Find where the given text appears and provide that cell's center as (X, Y) coordinate. 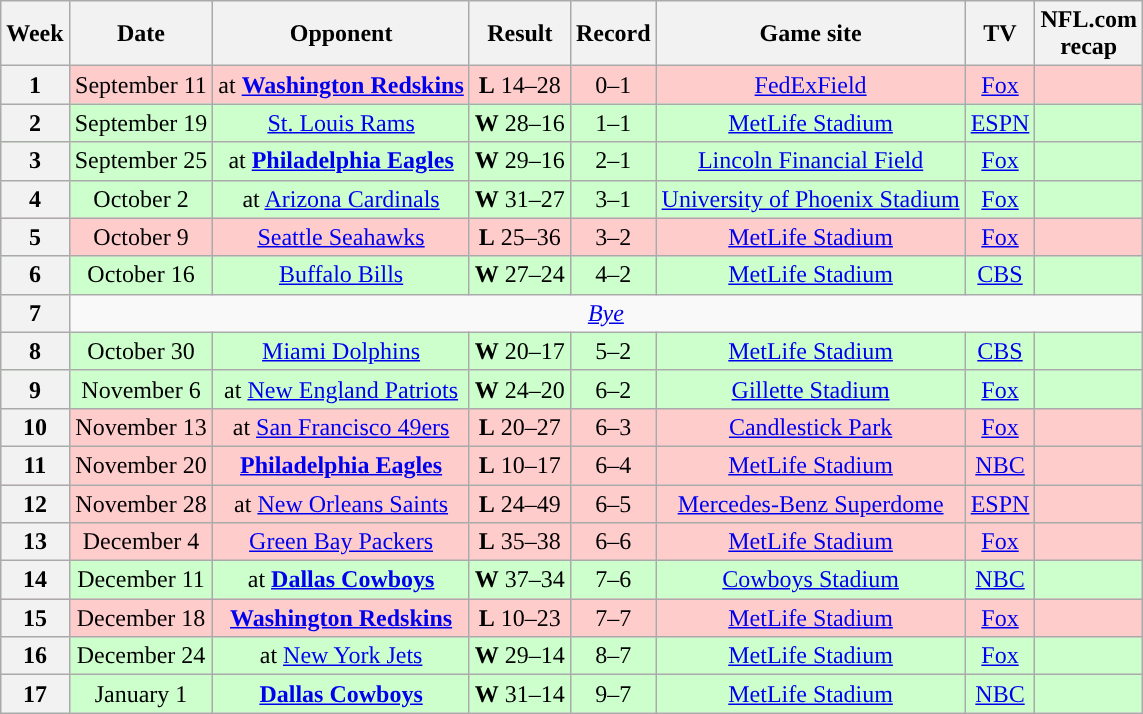
1 (35, 85)
Gillette Stadium (810, 389)
University of Phoenix Stadium (810, 199)
December 24 (141, 656)
at San Francisco 49ers (341, 427)
at Dallas Cowboys (341, 580)
at New York Jets (341, 656)
7–7 (613, 618)
15 (35, 618)
14 (35, 580)
November 28 (141, 503)
L 10–23 (520, 618)
9 (35, 389)
October 2 (141, 199)
at New Orleans Saints (341, 503)
October 16 (141, 275)
12 (35, 503)
W 31–27 (520, 199)
6–5 (613, 503)
Week (35, 34)
NFL.comrecap (1089, 34)
Cowboys Stadium (810, 580)
November 13 (141, 427)
October 9 (141, 237)
0–1 (613, 85)
September 19 (141, 123)
Result (520, 34)
Philadelphia Eagles (341, 465)
Opponent (341, 34)
November 20 (141, 465)
November 6 (141, 389)
Mercedes-Benz Superdome (810, 503)
December 18 (141, 618)
January 1 (141, 694)
Washington Redskins (341, 618)
8 (35, 351)
Buffalo Bills (341, 275)
at Philadelphia Eagles (341, 161)
4 (35, 199)
3–1 (613, 199)
Record (613, 34)
Date (141, 34)
December 4 (141, 542)
10 (35, 427)
Game site (810, 34)
FedExField (810, 85)
September 25 (141, 161)
L 25–36 (520, 237)
September 11 (141, 85)
9–7 (613, 694)
W 20–17 (520, 351)
TV (1000, 34)
L 35–38 (520, 542)
6 (35, 275)
L 20–27 (520, 427)
W 27–24 (520, 275)
W 28–16 (520, 123)
2 (35, 123)
6–2 (613, 389)
7 (35, 313)
Green Bay Packers (341, 542)
Candlestick Park (810, 427)
7–6 (613, 580)
6–4 (613, 465)
St. Louis Rams (341, 123)
11 (35, 465)
W 31–14 (520, 694)
13 (35, 542)
17 (35, 694)
at New England Patriots (341, 389)
W 29–14 (520, 656)
L 10–17 (520, 465)
16 (35, 656)
Dallas Cowboys (341, 694)
5–2 (613, 351)
December 11 (141, 580)
Lincoln Financial Field (810, 161)
at Washington Redskins (341, 85)
6–6 (613, 542)
W 29–16 (520, 161)
L 24–49 (520, 503)
Miami Dolphins (341, 351)
L 14–28 (520, 85)
October 30 (141, 351)
3–2 (613, 237)
5 (35, 237)
W 37–34 (520, 580)
4–2 (613, 275)
W 24–20 (520, 389)
2–1 (613, 161)
at Arizona Cardinals (341, 199)
1–1 (613, 123)
Bye (606, 313)
6–3 (613, 427)
Seattle Seahawks (341, 237)
8–7 (613, 656)
3 (35, 161)
